For the text-containing cell, return its midpoint in [x, y] coordinate format. 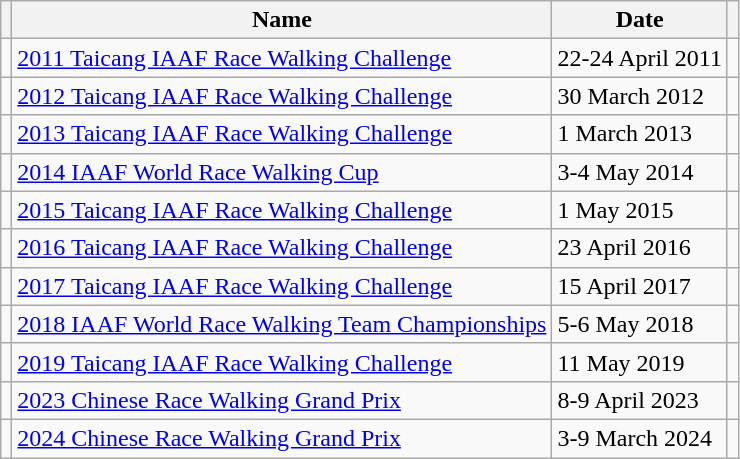
2012 Taicang IAAF Race Walking Challenge [282, 96]
11 May 2019 [640, 362]
22-24 April 2011 [640, 58]
1 March 2013 [640, 134]
2017 Taicang IAAF Race Walking Challenge [282, 286]
2023 Chinese Race Walking Grand Prix [282, 400]
1 May 2015 [640, 210]
8-9 April 2023 [640, 400]
2014 IAAF World Race Walking Cup [282, 172]
2016 Taicang IAAF Race Walking Challenge [282, 248]
23 April 2016 [640, 248]
30 March 2012 [640, 96]
Name [282, 20]
2011 Taicang IAAF Race Walking Challenge [282, 58]
2013 Taicang IAAF Race Walking Challenge [282, 134]
2019 Taicang IAAF Race Walking Challenge [282, 362]
Date [640, 20]
2018 IAAF World Race Walking Team Championships [282, 324]
2024 Chinese Race Walking Grand Prix [282, 438]
2015 Taicang IAAF Race Walking Challenge [282, 210]
15 April 2017 [640, 286]
5-6 May 2018 [640, 324]
3-4 May 2014 [640, 172]
3-9 March 2024 [640, 438]
